Search for the cell housing the specified text and yield its [X, Y] center coordinate. 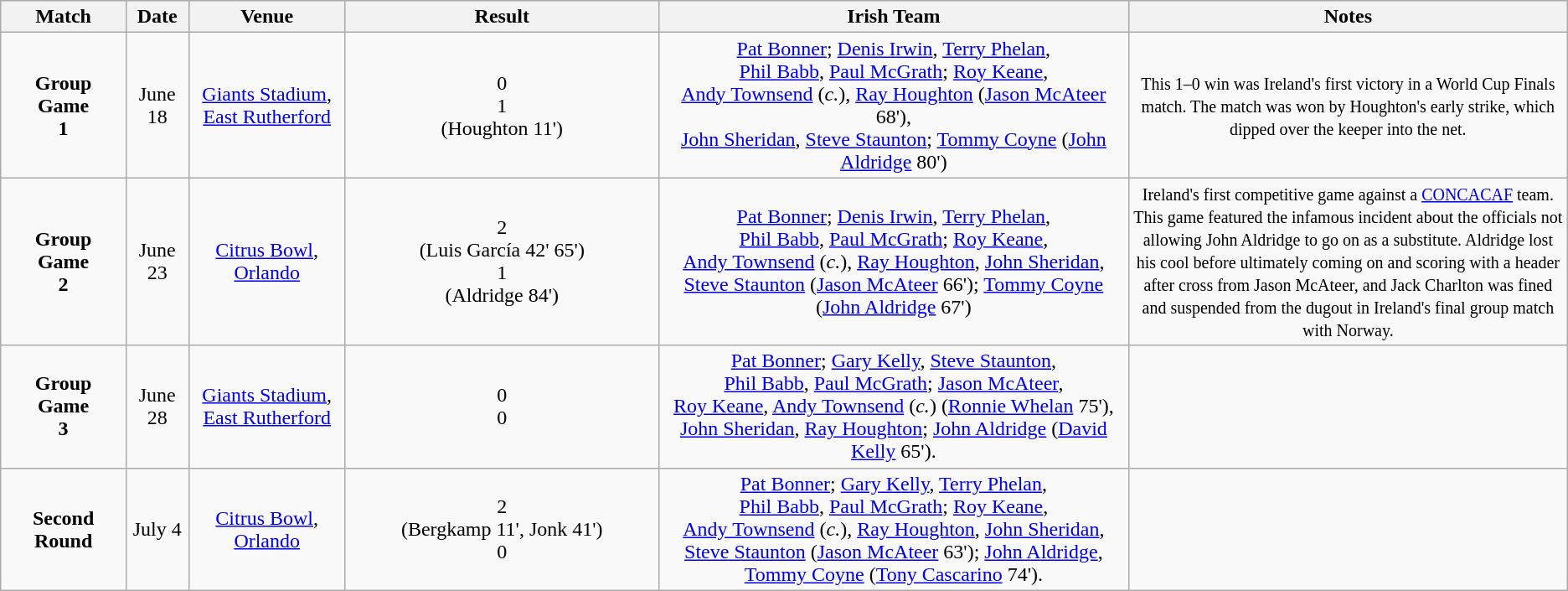
0 0 [502, 407]
2 (Bergkamp 11', Jonk 41') 0 [502, 529]
Group Game 3 [64, 407]
Match [64, 17]
Notes [1348, 17]
Second Round [64, 529]
Group Game 1 [64, 106]
2(Luis García 42' 65') 1(Aldridge 84') [502, 262]
July 4 [157, 529]
Venue [266, 17]
June 23 [157, 262]
0 1(Houghton 11') [502, 106]
June 28 [157, 407]
Result [502, 17]
June 18 [157, 106]
Group Game 2 [64, 262]
Date [157, 17]
Irish Team [893, 17]
